Locate the cell with the specified text and output its (x, y) center coordinate. 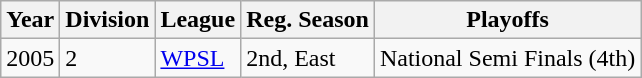
2005 (30, 58)
Division (108, 20)
WPSL (198, 58)
2 (108, 58)
League (198, 20)
Year (30, 20)
Reg. Season (308, 20)
Playoffs (507, 20)
2nd, East (308, 58)
National Semi Finals (4th) (507, 58)
